Output the (x, y) coordinate of the center of the cell containing the given text.  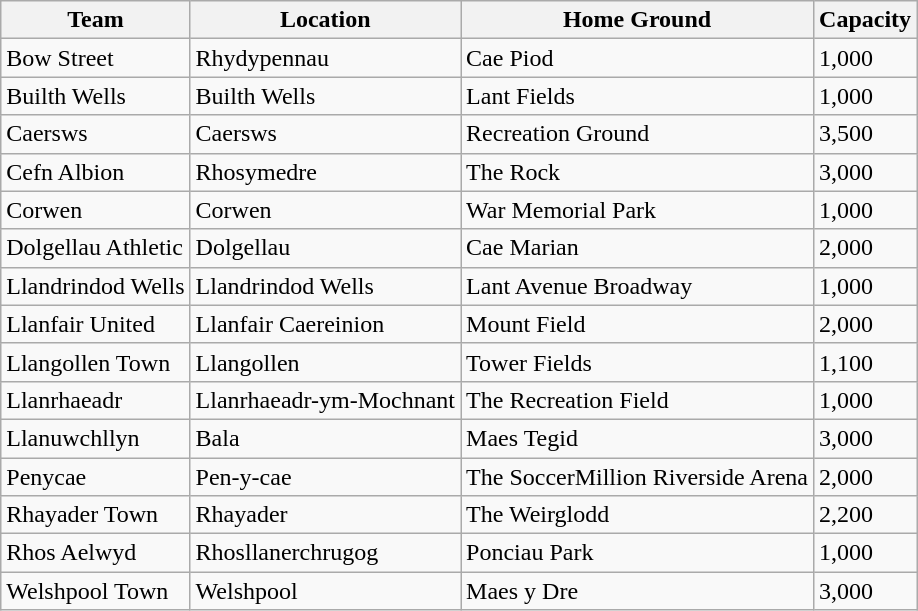
Penycae (96, 477)
Lant Fields (638, 96)
Tower Fields (638, 362)
Cae Piod (638, 58)
The Weirglodd (638, 515)
Welshpool Town (96, 591)
Llanfair United (96, 324)
The Recreation Field (638, 400)
Lant Avenue Broadway (638, 286)
Rhosymedre (325, 172)
Llanrhaeadr (96, 400)
Bow Street (96, 58)
Llangollen Town (96, 362)
Cae Marian (638, 248)
Home Ground (638, 20)
Llangollen (325, 362)
1,100 (866, 362)
Rhayader (325, 515)
The SoccerMillion Riverside Arena (638, 477)
Rhydypennau (325, 58)
3,500 (866, 134)
Bala (325, 438)
Team (96, 20)
Rhayader Town (96, 515)
Pen-y-cae (325, 477)
Llanfair Caereinion (325, 324)
Maes y Dre (638, 591)
2,200 (866, 515)
Dolgellau (325, 248)
The Rock (638, 172)
Dolgellau Athletic (96, 248)
War Memorial Park (638, 210)
Location (325, 20)
Rhosllanerchrugog (325, 553)
Llanuwchllyn (96, 438)
Ponciau Park (638, 553)
Llanrhaeadr-ym-Mochnant (325, 400)
Rhos Aelwyd (96, 553)
Maes Tegid (638, 438)
Welshpool (325, 591)
Capacity (866, 20)
Cefn Albion (96, 172)
Mount Field (638, 324)
Recreation Ground (638, 134)
